Return (X, Y) of the center of cell containing provided text 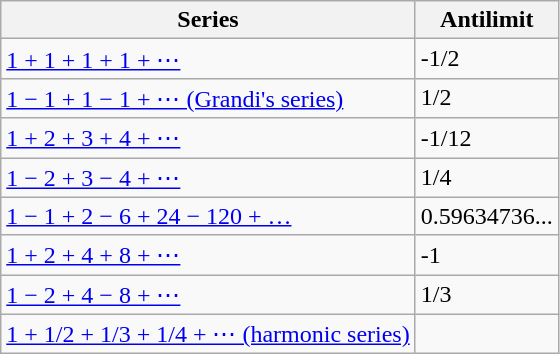
1 − 1 + 2 − 6 + 24 − 120 + … (208, 216)
1 + 1 + 1 + 1 + ⋯ (208, 59)
Series (208, 20)
0.59634736... (486, 216)
1 − 2 + 4 − 8 + ⋯ (208, 295)
-1/2 (486, 59)
1/3 (486, 295)
1 − 1 + 1 − 1 + ⋯ (Grandi's series) (208, 98)
-1 (486, 255)
-1/12 (486, 138)
1 + 2 + 3 + 4 + ⋯ (208, 138)
1/2 (486, 98)
1 + 1/2 + 1/3 + 1/4 + ⋯ (harmonic series) (208, 334)
1/4 (486, 178)
1 + 2 + 4 + 8 + ⋯ (208, 255)
1 − 2 + 3 − 4 + ⋯ (208, 178)
Antilimit (486, 20)
